Identify which cell holds the provided text, then report its (X, Y) central coordinate. 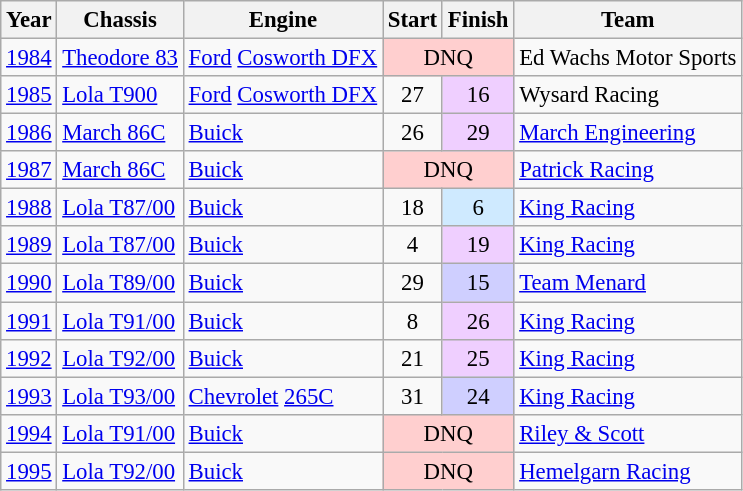
Hemelgarn Racing (628, 471)
Wysard Racing (628, 95)
31 (412, 396)
1984 (29, 58)
6 (478, 208)
15 (478, 283)
1992 (29, 358)
Riley & Scott (628, 433)
Lola T89/00 (120, 283)
1990 (29, 283)
Lola T93/00 (120, 396)
1988 (29, 208)
Year (29, 20)
March Engineering (628, 133)
1986 (29, 133)
Ed Wachs Motor Sports (628, 58)
1995 (29, 471)
16 (478, 95)
Patrick Racing (628, 170)
1994 (29, 433)
Chassis (120, 20)
Lola T900 (120, 95)
19 (478, 245)
1987 (29, 170)
Finish (478, 20)
Team (628, 20)
1991 (29, 321)
1985 (29, 95)
1989 (29, 245)
4 (412, 245)
Chevrolet 265C (282, 396)
Start (412, 20)
21 (412, 358)
27 (412, 95)
Theodore 83 (120, 58)
1993 (29, 396)
Team Menard (628, 283)
25 (478, 358)
8 (412, 321)
18 (412, 208)
Engine (282, 20)
24 (478, 396)
